Find where the given text appears and provide that cell's center as [X, Y] coordinate. 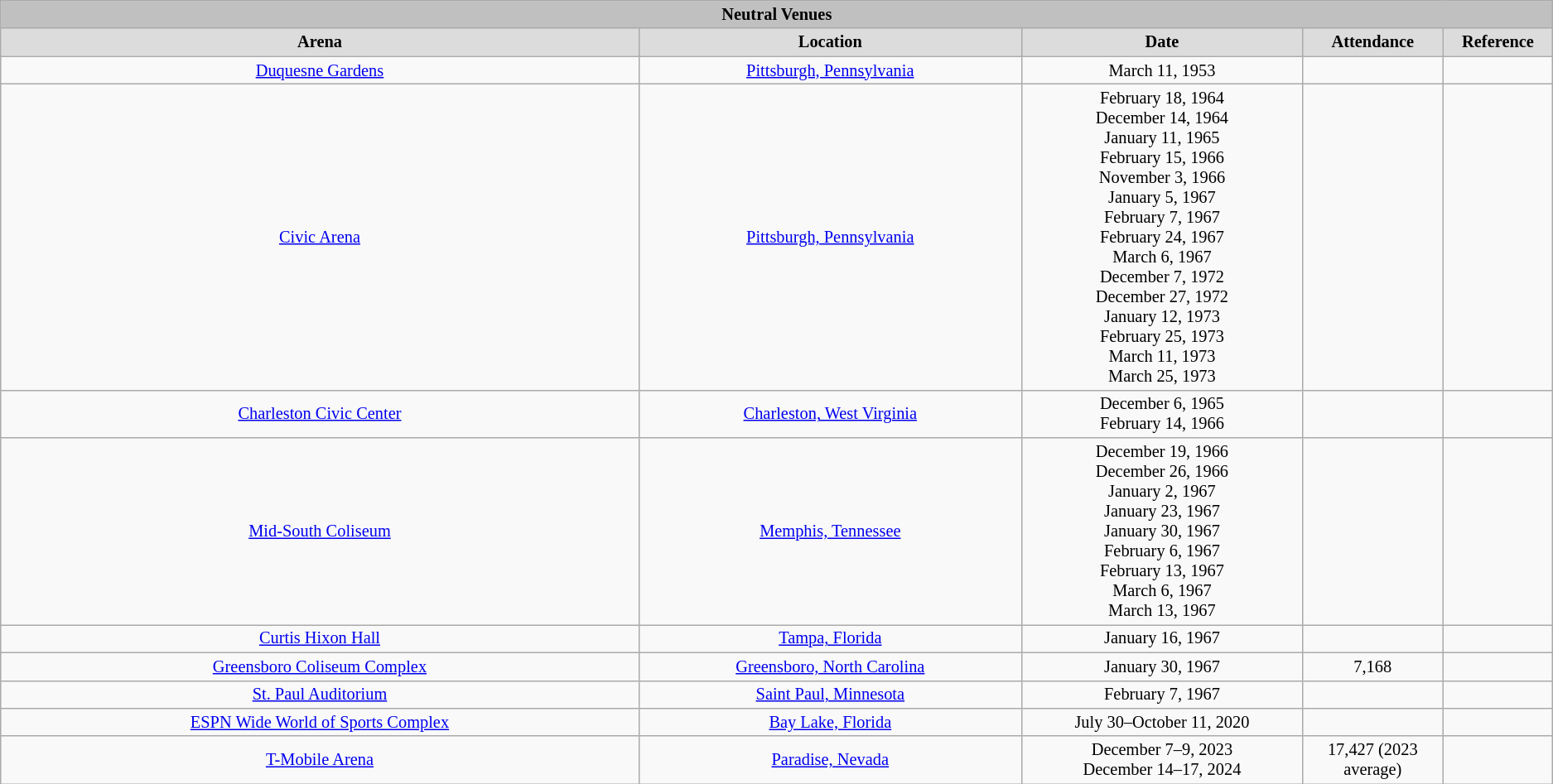
July 30–October 11, 2020 [1161, 722]
17,427 (2023 average) [1372, 760]
Mid-South Coliseum [320, 531]
Bay Lake, Florida [830, 722]
Attendance [1372, 42]
Charleston, West Virginia [830, 414]
February 7, 1967 [1161, 695]
Reference [1498, 42]
January 16, 1967 [1161, 638]
Neutral Venues [777, 14]
January 30, 1967 [1161, 666]
ESPN Wide World of Sports Complex [320, 722]
Duquesne Gardens [320, 70]
Arena [320, 42]
Civic Arena [320, 237]
Paradise, Nevada [830, 760]
Tampa, Florida [830, 638]
Memphis, Tennessee [830, 531]
Greensboro, North Carolina [830, 666]
December 7–9, 2023December 14–17, 2024 [1161, 760]
December 6, 1965February 14, 1966 [1161, 414]
Date [1161, 42]
Charleston Civic Center [320, 414]
Curtis Hixon Hall [320, 638]
Location [830, 42]
T-Mobile Arena [320, 760]
7,168 [1372, 666]
Greensboro Coliseum Complex [320, 666]
December 19, 1966December 26, 1966January 2, 1967January 23, 1967January 30, 1967February 6, 1967February 13, 1967March 6, 1967March 13, 1967 [1161, 531]
March 11, 1953 [1161, 70]
St. Paul Auditorium [320, 695]
Saint Paul, Minnesota [830, 695]
